Return [x, y] of the center of cell containing provided text 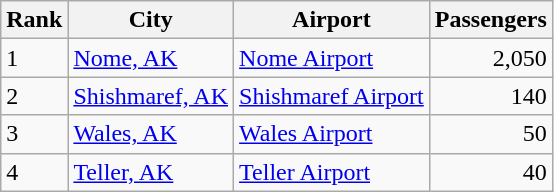
1 [34, 58]
50 [490, 134]
Shishmaref, AK [151, 96]
Nome Airport [332, 58]
Passengers [490, 20]
Teller Airport [332, 172]
Rank [34, 20]
2 [34, 96]
140 [490, 96]
Wales Airport [332, 134]
Nome, AK [151, 58]
40 [490, 172]
Wales, AK [151, 134]
2,050 [490, 58]
3 [34, 134]
Shishmaref Airport [332, 96]
Airport [332, 20]
City [151, 20]
Teller, AK [151, 172]
4 [34, 172]
